Determine the (X, Y) coordinate at the center of the cell enclosing the given text.  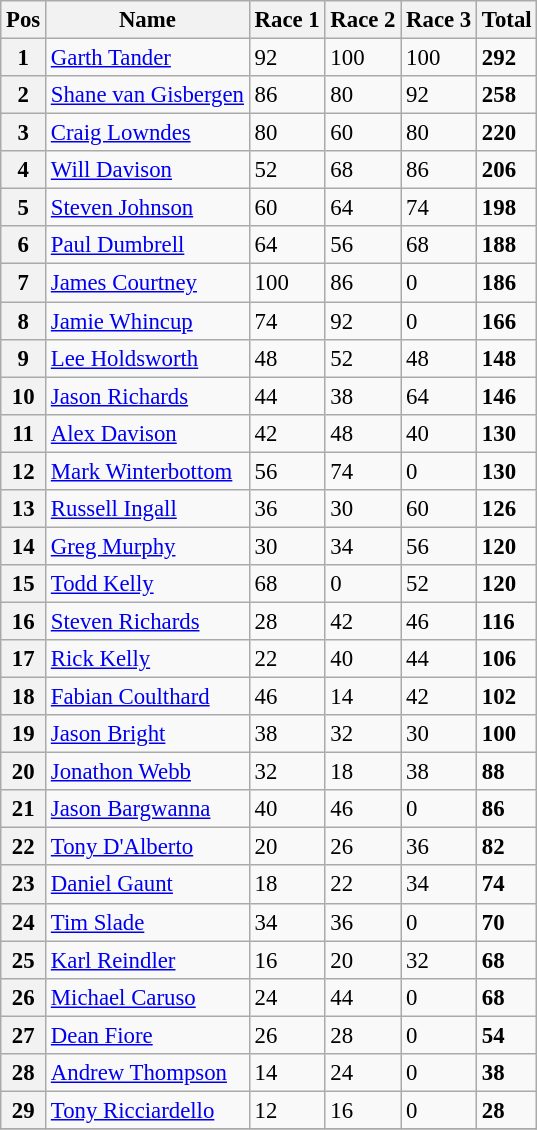
21 (24, 809)
15 (24, 584)
Fabian Coulthard (148, 697)
2 (24, 95)
Race 3 (439, 20)
Will Davison (148, 170)
Tony D'Alberto (148, 847)
25 (24, 960)
148 (507, 358)
Paul Dumbrell (148, 245)
Michael Caruso (148, 997)
7 (24, 283)
Todd Kelly (148, 584)
126 (507, 509)
5 (24, 208)
102 (507, 697)
166 (507, 321)
Russell Ingall (148, 509)
Steven Johnson (148, 208)
Mark Winterbottom (148, 471)
19 (24, 734)
Tim Slade (148, 922)
29 (24, 1110)
54 (507, 1035)
23 (24, 885)
206 (507, 170)
258 (507, 95)
Race 2 (363, 20)
James Courtney (148, 283)
146 (507, 396)
220 (507, 133)
88 (507, 772)
Jason Richards (148, 396)
188 (507, 245)
70 (507, 922)
Alex Davison (148, 433)
Jason Bargwanna (148, 809)
198 (507, 208)
82 (507, 847)
292 (507, 58)
10 (24, 396)
27 (24, 1035)
Pos (24, 20)
Name (148, 20)
17 (24, 659)
13 (24, 509)
Craig Lowndes (148, 133)
3 (24, 133)
Total (507, 20)
Karl Reindler (148, 960)
186 (507, 283)
Shane van Gisbergen (148, 95)
Rick Kelly (148, 659)
Daniel Gaunt (148, 885)
Greg Murphy (148, 546)
Tony Ricciardello (148, 1110)
8 (24, 321)
106 (507, 659)
9 (24, 358)
Andrew Thompson (148, 1073)
Dean Fiore (148, 1035)
4 (24, 170)
Lee Holdsworth (148, 358)
11 (24, 433)
Jason Bright (148, 734)
Jonathon Webb (148, 772)
116 (507, 621)
Jamie Whincup (148, 321)
Race 1 (287, 20)
Steven Richards (148, 621)
6 (24, 245)
1 (24, 58)
Garth Tander (148, 58)
